Find where the given text appears and provide that cell's center as (x, y) coordinate. 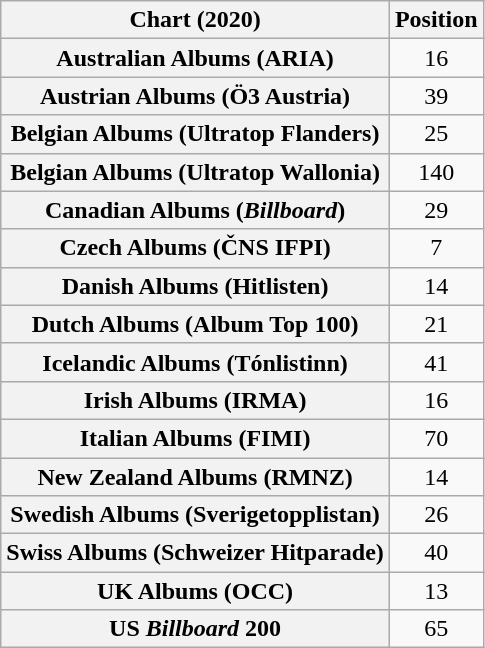
7 (436, 248)
26 (436, 515)
25 (436, 134)
70 (436, 438)
Irish Albums (IRMA) (196, 400)
39 (436, 96)
140 (436, 172)
Czech Albums (ČNS IFPI) (196, 248)
Austrian Albums (Ö3 Austria) (196, 96)
Australian Albums (ARIA) (196, 58)
Dutch Albums (Album Top 100) (196, 324)
UK Albums (OCC) (196, 591)
Belgian Albums (Ultratop Wallonia) (196, 172)
29 (436, 210)
Chart (2020) (196, 20)
Danish Albums (Hitlisten) (196, 286)
US Billboard 200 (196, 629)
Swedish Albums (Sverigetopplistan) (196, 515)
Italian Albums (FIMI) (196, 438)
Canadian Albums (Billboard) (196, 210)
13 (436, 591)
New Zealand Albums (RMNZ) (196, 477)
Icelandic Albums (Tónlistinn) (196, 362)
21 (436, 324)
65 (436, 629)
Belgian Albums (Ultratop Flanders) (196, 134)
Position (436, 20)
40 (436, 553)
41 (436, 362)
Swiss Albums (Schweizer Hitparade) (196, 553)
